Pinpoint the cell where the given text exists, returning its [x, y] midpoint coordinate. 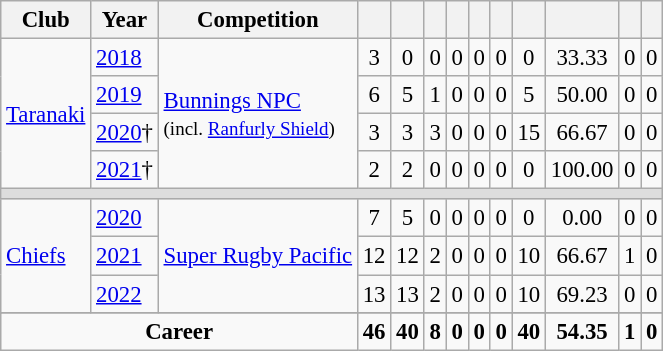
Taranaki [46, 114]
50.00 [582, 95]
2021† [125, 170]
2018 [125, 58]
33.33 [582, 58]
100.00 [582, 170]
54.35 [582, 331]
2022 [125, 294]
Bunnings NPC(incl. Ranfurly Shield) [258, 114]
69.23 [582, 294]
8 [435, 331]
Competition [258, 20]
2020† [125, 133]
15 [528, 133]
0.00 [582, 219]
7 [374, 219]
Career [180, 331]
2020 [125, 219]
Year [125, 20]
Super Rugby Pacific [258, 256]
Chiefs [46, 256]
46 [374, 331]
2019 [125, 95]
Club [46, 20]
2021 [125, 256]
6 [374, 95]
